For the text-containing cell, return its midpoint in (X, Y) coordinate format. 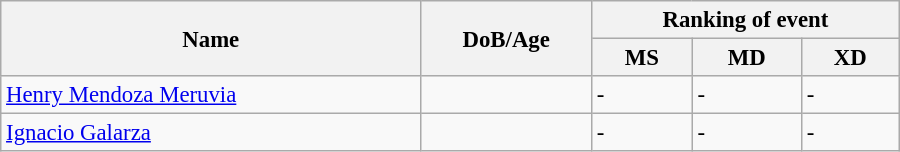
Ignacio Galarza (211, 133)
MS (642, 58)
Name (211, 38)
Henry Mendoza Meruvia (211, 95)
DoB/Age (506, 38)
Ranking of event (746, 20)
XD (850, 58)
MD (746, 58)
